Provide the [x, y] coordinate of the cell's center where the given text is located.  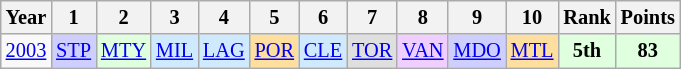
CLE [323, 51]
2003 [26, 51]
3 [174, 17]
MIL [174, 51]
5th [586, 51]
MTY [124, 51]
TOR [372, 51]
LAG [224, 51]
1 [74, 17]
7 [372, 17]
MTL [532, 51]
VAN [422, 51]
Points [648, 17]
6 [323, 17]
4 [224, 17]
10 [532, 17]
POR [274, 51]
STP [74, 51]
9 [476, 17]
Year [26, 17]
2 [124, 17]
MDO [476, 51]
5 [274, 17]
83 [648, 51]
Rank [586, 17]
8 [422, 17]
